Capture the cell that displays the provided text and extract its (X, Y) central coordinate. 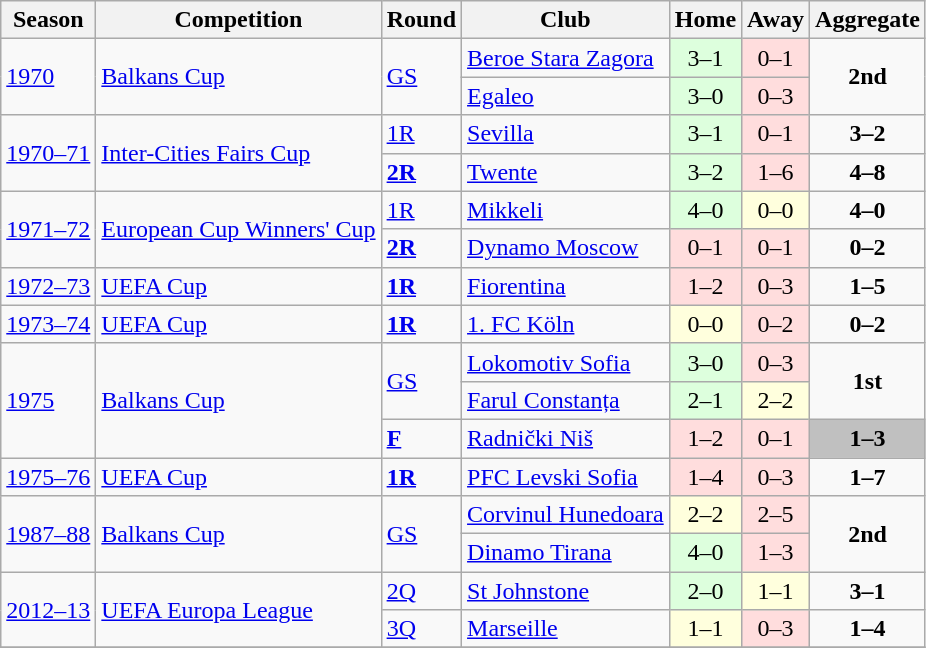
Radnički Niš (566, 438)
3Q (421, 629)
St Johnstone (566, 591)
PFC Levski Sofia (566, 477)
Twente (566, 172)
1975–76 (48, 477)
Lokomotiv Sofia (566, 362)
Home (705, 20)
Dinamo Tirana (566, 553)
1st (868, 381)
Fiorentina (566, 286)
Inter-Cities Fairs Cup (238, 153)
1970 (48, 77)
Away (776, 20)
Aggregate (868, 20)
1972–73 (48, 286)
Sevilla (566, 134)
Beroe Stara Zagora (566, 58)
2Q (421, 591)
European Cup Winners' Cup (238, 229)
F (421, 438)
2–5 (776, 515)
2–0 (705, 591)
1–5 (868, 286)
Mikkeli (566, 210)
Farul Constanța (566, 400)
1–7 (868, 477)
1970–71 (48, 153)
Dynamo Moscow (566, 248)
1987–88 (48, 534)
1975 (48, 400)
Season (48, 20)
Corvinul Hunedoara (566, 515)
1. FC Köln (566, 324)
4–8 (868, 172)
1971–72 (48, 229)
2–1 (705, 400)
1973–74 (48, 324)
2012–13 (48, 610)
Competition (238, 20)
Round (421, 20)
Marseille (566, 629)
Egaleo (566, 96)
Club (566, 20)
1–6 (776, 172)
UEFA Europa League (238, 610)
